Search for the cell housing the specified text and yield its (x, y) center coordinate. 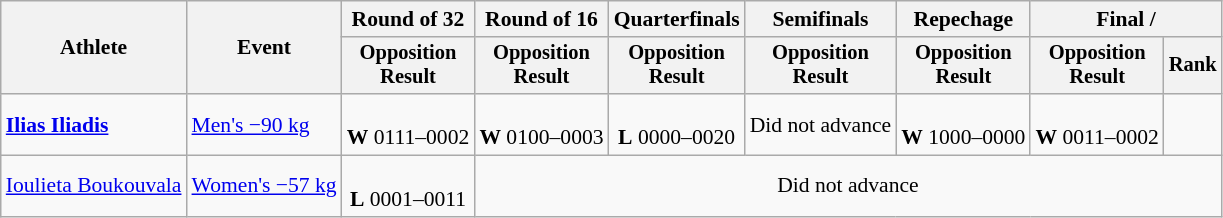
Event (264, 48)
Women's −57 kg (264, 186)
Round of 32 (408, 19)
Ioulieta Boukouvala (94, 186)
Ilias Iliadis (94, 124)
Round of 16 (541, 19)
Final / (1126, 19)
Semifinals (821, 19)
W 0100–0003 (541, 124)
W 0111–0002 (408, 124)
Quarterfinals (677, 19)
W 0011–0002 (1096, 124)
L 0001–0011 (408, 186)
Repechage (963, 19)
W 1000–0000 (963, 124)
L 0000–0020 (677, 124)
Men's −90 kg (264, 124)
Athlete (94, 48)
Rank (1193, 66)
